Provide the [x, y] coordinate of the cell's center where the given text is located.  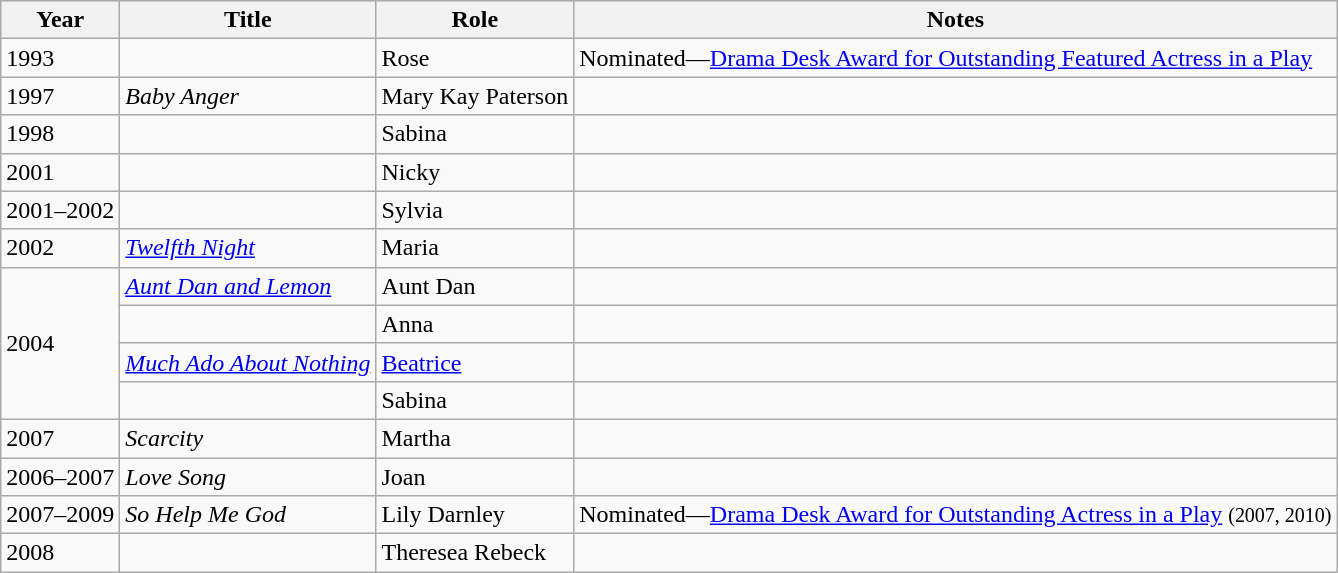
Sylvia [475, 210]
Martha [475, 438]
Lily Darnley [475, 515]
Beatrice [475, 362]
2007 [60, 438]
2001 [60, 172]
2001–2002 [60, 210]
Title [248, 20]
2004 [60, 343]
2002 [60, 248]
Nicky [475, 172]
1998 [60, 134]
Year [60, 20]
Aunt Dan [475, 286]
Notes [956, 20]
Scarcity [248, 438]
Rose [475, 58]
1997 [60, 96]
Love Song [248, 477]
Twelfth Night [248, 248]
2007–2009 [60, 515]
Theresea Rebeck [475, 553]
Nominated—Drama Desk Award for Outstanding Actress in a Play (2007, 2010) [956, 515]
Baby Anger [248, 96]
Maria [475, 248]
2008 [60, 553]
Joan [475, 477]
Mary Kay Paterson [475, 96]
Anna [475, 324]
Nominated—Drama Desk Award for Outstanding Featured Actress in a Play [956, 58]
Aunt Dan and Lemon [248, 286]
Role [475, 20]
So Help Me God [248, 515]
2006–2007 [60, 477]
Much Ado About Nothing [248, 362]
1993 [60, 58]
